Identify which cell holds the provided text, then report its (X, Y) central coordinate. 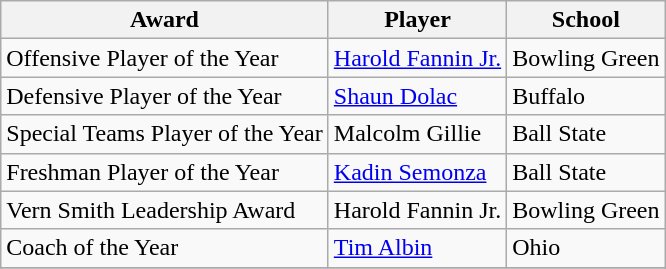
Special Teams Player of the Year (165, 134)
Tim Albin (417, 248)
Malcolm Gillie (417, 134)
Buffalo (586, 96)
Player (417, 20)
Freshman Player of the Year (165, 172)
Defensive Player of the Year (165, 96)
School (586, 20)
Vern Smith Leadership Award (165, 210)
Shaun Dolac (417, 96)
Coach of the Year (165, 248)
Kadin Semonza (417, 172)
Ohio (586, 248)
Award (165, 20)
Offensive Player of the Year (165, 58)
